Search for the cell housing the specified text and yield its [x, y] center coordinate. 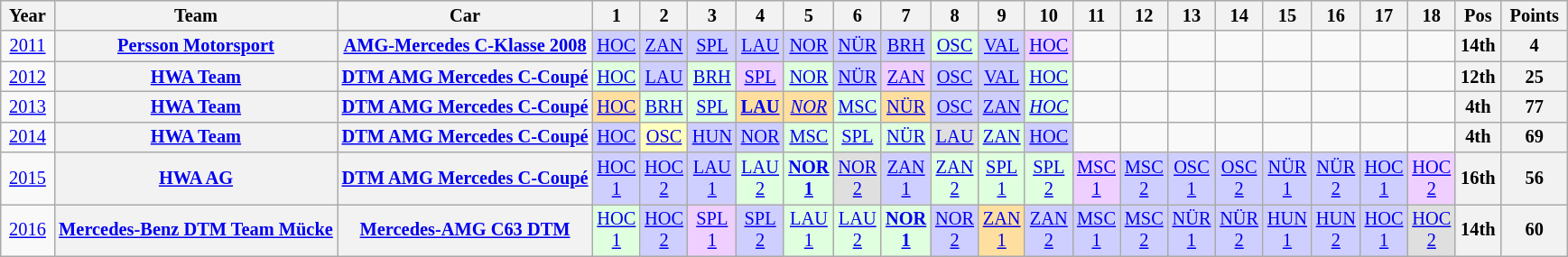
10 [1049, 15]
Pos [1478, 15]
HUN2 [1336, 230]
Year [28, 15]
OSC2 [1239, 179]
13 [1192, 15]
AMG-Mercedes C-Klasse 2008 [466, 46]
9 [1002, 15]
HWA AG [195, 179]
25 [1535, 77]
8 [955, 15]
11 [1096, 15]
OSC1 [1192, 179]
16 [1336, 15]
12th [1478, 77]
12 [1145, 15]
Team [195, 15]
2 [664, 15]
77 [1535, 106]
16th [1478, 179]
HUN1 [1287, 230]
60 [1535, 230]
7 [906, 15]
5 [809, 15]
2016 [28, 230]
15 [1287, 15]
Car [466, 15]
2014 [28, 137]
69 [1535, 137]
Persson Motorsport [195, 46]
Mercedes-AMG C63 DTM [466, 230]
Points [1535, 15]
17 [1385, 15]
56 [1535, 179]
18 [1432, 15]
3 [712, 15]
1 [616, 15]
2015 [28, 179]
Mercedes-Benz DTM Team Mücke [195, 230]
2012 [28, 77]
14 [1239, 15]
HUN [712, 137]
2011 [28, 46]
2013 [28, 106]
6 [858, 15]
